Extract the (x, y) coordinate from the center of the cell holding the provided text.  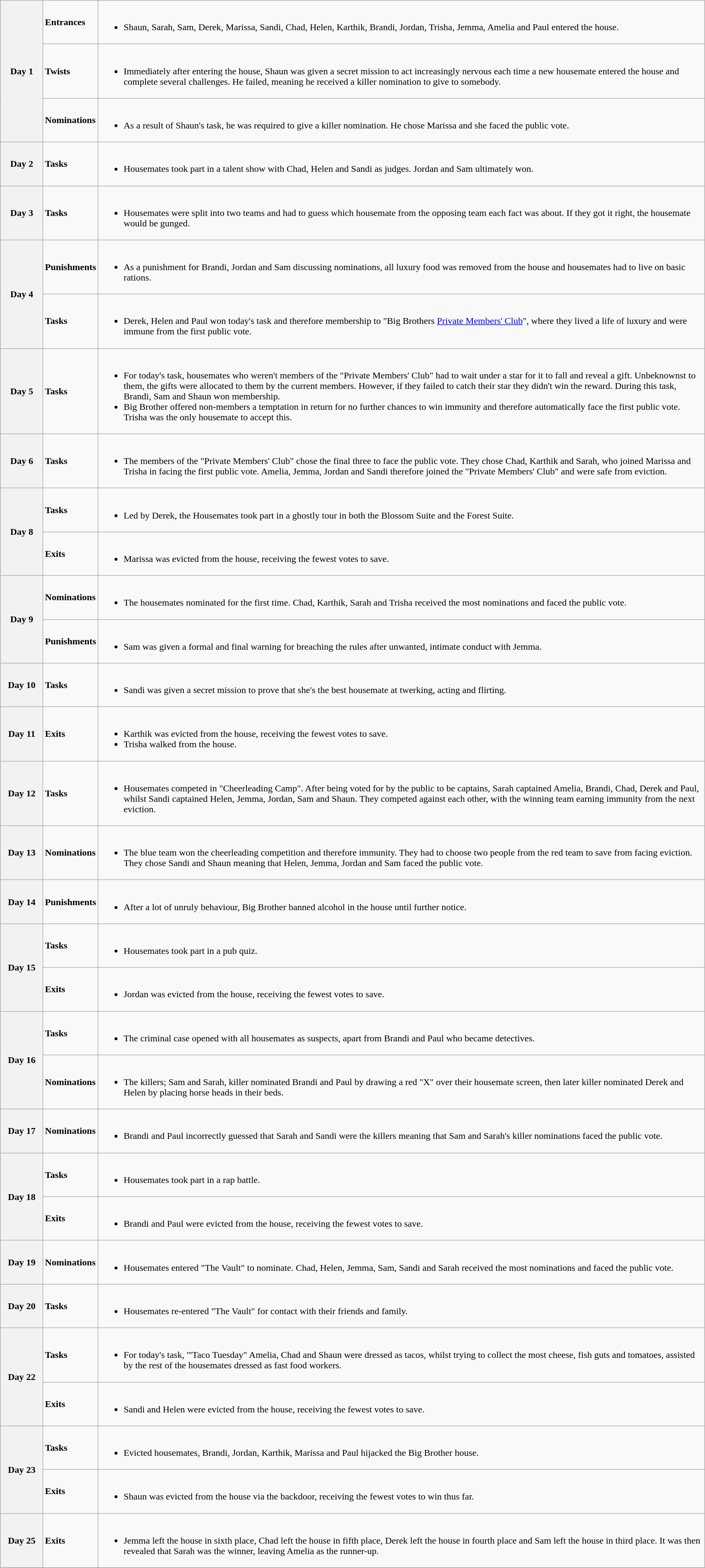
As a result of Shaun's task, he was required to give a killer nomination. He chose Marissa and she faced the public vote. (401, 120)
Day 5 (22, 391)
Entrances (70, 22)
Sandi was given a secret mission to prove that she's the best housemate at twerking, acting and flirting. (401, 685)
Day 20 (22, 1306)
Day 23 (22, 1470)
Day 10 (22, 685)
Brandi and Paul incorrectly guessed that Sarah and Sandi were the killers meaning that Sam and Sarah's killer nominations faced the public vote. (401, 1131)
Jordan was evicted from the house, receiving the fewest votes to save. (401, 989)
Shaun, Sarah, Sam, Derek, Marissa, Sandi, Chad, Helen, Karthik, Brandi, Jordan, Trisha, Jemma, Amelia and Paul entered the house. (401, 22)
Housemates took part in a rap battle. (401, 1175)
Karthik was evicted from the house, receiving the fewest votes to save.Trisha walked from the house. (401, 734)
Day 22 (22, 1377)
Day 6 (22, 461)
Day 19 (22, 1262)
The housemates nominated for the first time. Chad, Karthik, Sarah and Trisha received the most nominations and faced the public vote. (401, 597)
Twists (70, 71)
Led by Derek, the Housemates took part in a ghostly tour in both the Blossom Suite and the Forest Suite. (401, 510)
Shaun was evicted from the house via the backdoor, receiving the fewest votes to win thus far. (401, 1491)
Housemates took part in a talent show with Chad, Helen and Sandi as judges. Jordan and Sam ultimately won. (401, 164)
Day 12 (22, 793)
Day 17 (22, 1131)
Sandi and Helen were evicted from the house, receiving the fewest votes to save. (401, 1404)
Brandi and Paul were evicted from the house, receiving the fewest votes to save. (401, 1218)
Day 4 (22, 294)
After a lot of unruly behaviour, Big Brother banned alcohol in the house until further notice. (401, 902)
Evicted housemates, Brandi, Jordan, Karthik, Marissa and Paul hijacked the Big Brother house. (401, 1448)
Day 13 (22, 853)
Day 3 (22, 213)
Marissa was evicted from the house, receiving the fewest votes to save. (401, 553)
Housemates entered "The Vault" to nominate. Chad, Helen, Jemma, Sam, Sandi and Sarah received the most nominations and faced the public vote. (401, 1262)
Day 16 (22, 1060)
Day 1 (22, 71)
Day 18 (22, 1197)
Day 25 (22, 1541)
Day 11 (22, 734)
Housemates took part in a pub quiz. (401, 946)
The criminal case opened with all housemates as suspects, apart from Brandi and Paul who became detectives. (401, 1033)
Day 8 (22, 532)
Day 9 (22, 619)
Day 15 (22, 967)
Day 2 (22, 164)
Sam was given a formal and final warning for breaching the rules after unwanted, intimate conduct with Jemma. (401, 641)
Housemates re-entered "The Vault" for contact with their friends and family. (401, 1306)
Day 14 (22, 902)
